Scan for the cell matching the given text and deliver its (X, Y) coordinate at center. 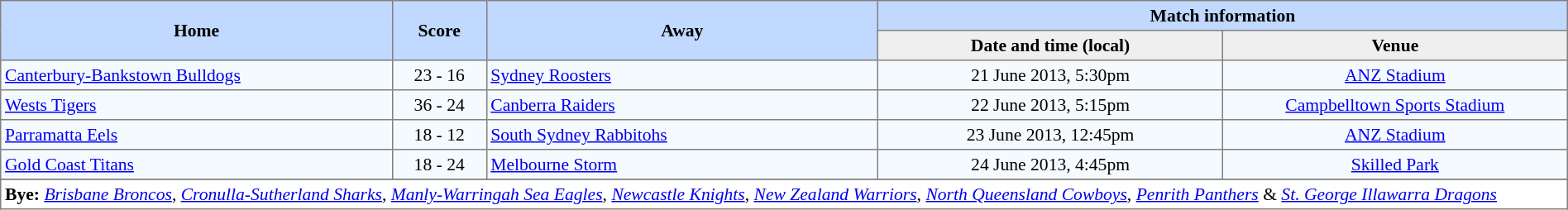
22 June 2013, 5:15pm (1050, 105)
24 June 2013, 4:45pm (1050, 165)
Campbelltown Sports Stadium (1394, 105)
23 June 2013, 12:45pm (1050, 135)
Date and time (local) (1050, 45)
Melbourne Storm (682, 165)
Venue (1394, 45)
18 - 12 (439, 135)
Canberra Raiders (682, 105)
Gold Coast Titans (197, 165)
Wests Tigers (197, 105)
23 - 16 (439, 75)
Sydney Roosters (682, 75)
Skilled Park (1394, 165)
Canterbury-Bankstown Bulldogs (197, 75)
Away (682, 31)
Score (439, 31)
18 - 24 (439, 165)
Home (197, 31)
36 - 24 (439, 105)
21 June 2013, 5:30pm (1050, 75)
Match information (1223, 16)
South Sydney Rabbitohs (682, 135)
Parramatta Eels (197, 135)
